Output the [X, Y] coordinate of the center of the cell containing the given text.  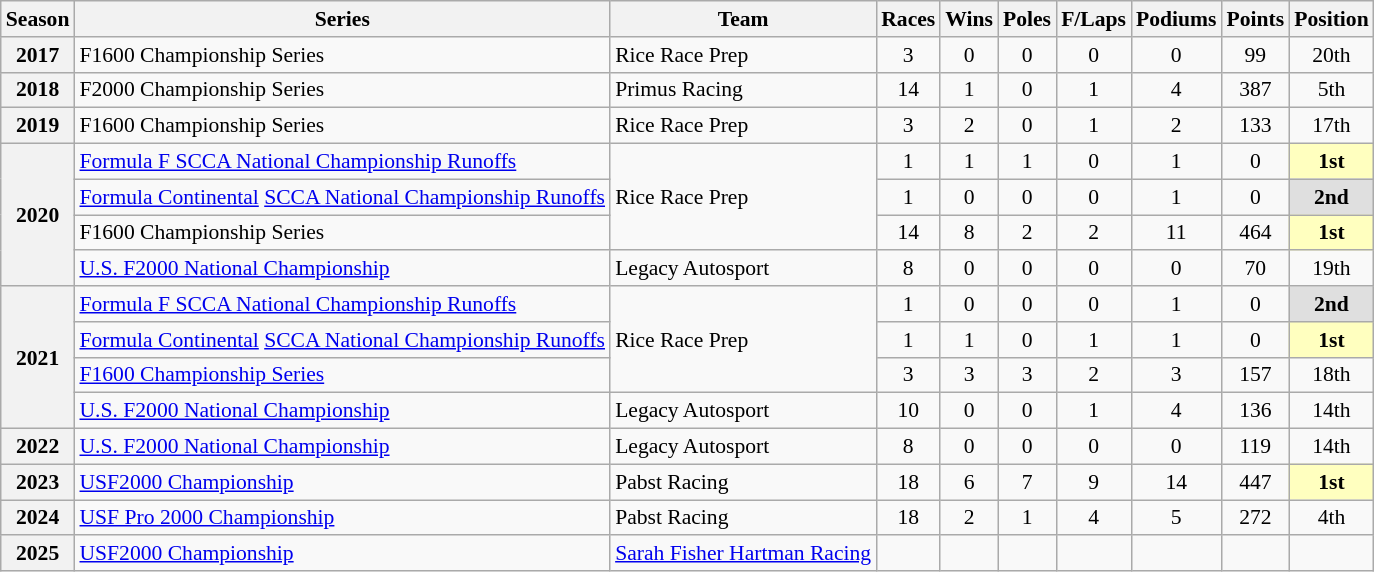
136 [1256, 411]
387 [1256, 90]
Primus Racing [743, 90]
2021 [38, 357]
2024 [38, 518]
272 [1256, 518]
133 [1256, 126]
7 [1027, 482]
70 [1256, 269]
2022 [38, 447]
F/Laps [1094, 19]
5th [1331, 90]
19th [1331, 269]
Poles [1027, 19]
11 [1176, 233]
Sarah Fisher Hartman Racing [743, 554]
Team [743, 19]
2023 [38, 482]
99 [1256, 55]
5 [1176, 518]
157 [1256, 375]
USF Pro 2000 Championship [342, 518]
2025 [38, 554]
119 [1256, 447]
464 [1256, 233]
Points [1256, 19]
2020 [38, 215]
F2000 Championship Series [342, 90]
447 [1256, 482]
4th [1331, 518]
2017 [38, 55]
Races [908, 19]
Podiums [1176, 19]
9 [1094, 482]
10 [908, 411]
Position [1331, 19]
17th [1331, 126]
18th [1331, 375]
Series [342, 19]
2018 [38, 90]
6 [969, 482]
Season [38, 19]
2019 [38, 126]
Wins [969, 19]
20th [1331, 55]
